Search for the cell housing the specified text and yield its (x, y) center coordinate. 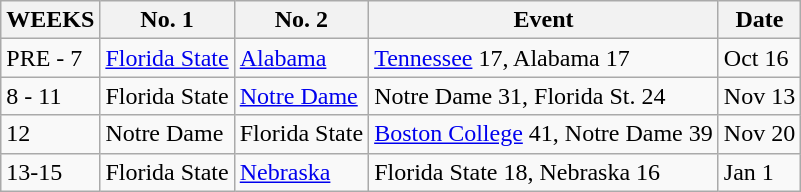
Tennessee 17, Alabama 17 (544, 58)
Oct 16 (759, 58)
13-15 (50, 172)
Florida State 18, Nebraska 16 (544, 172)
Notre Dame 31, Florida St. 24 (544, 96)
Alabama (301, 58)
Nebraska (301, 172)
Boston College 41, Notre Dame 39 (544, 134)
Date (759, 20)
Nov 20 (759, 134)
Event (544, 20)
Nov 13 (759, 96)
Jan 1 (759, 172)
12 (50, 134)
PRE - 7 (50, 58)
No. 1 (167, 20)
No. 2 (301, 20)
WEEKS (50, 20)
8 - 11 (50, 96)
